Pinpoint the cell where the given text exists, returning its (x, y) midpoint coordinate. 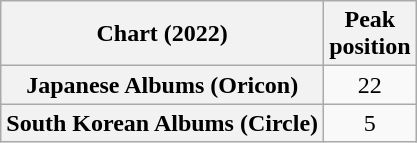
Chart (2022) (162, 34)
22 (370, 85)
5 (370, 123)
Peakposition (370, 34)
South Korean Albums (Circle) (162, 123)
Japanese Albums (Oricon) (162, 85)
